Locate the cell with the specified text and output its (X, Y) center coordinate. 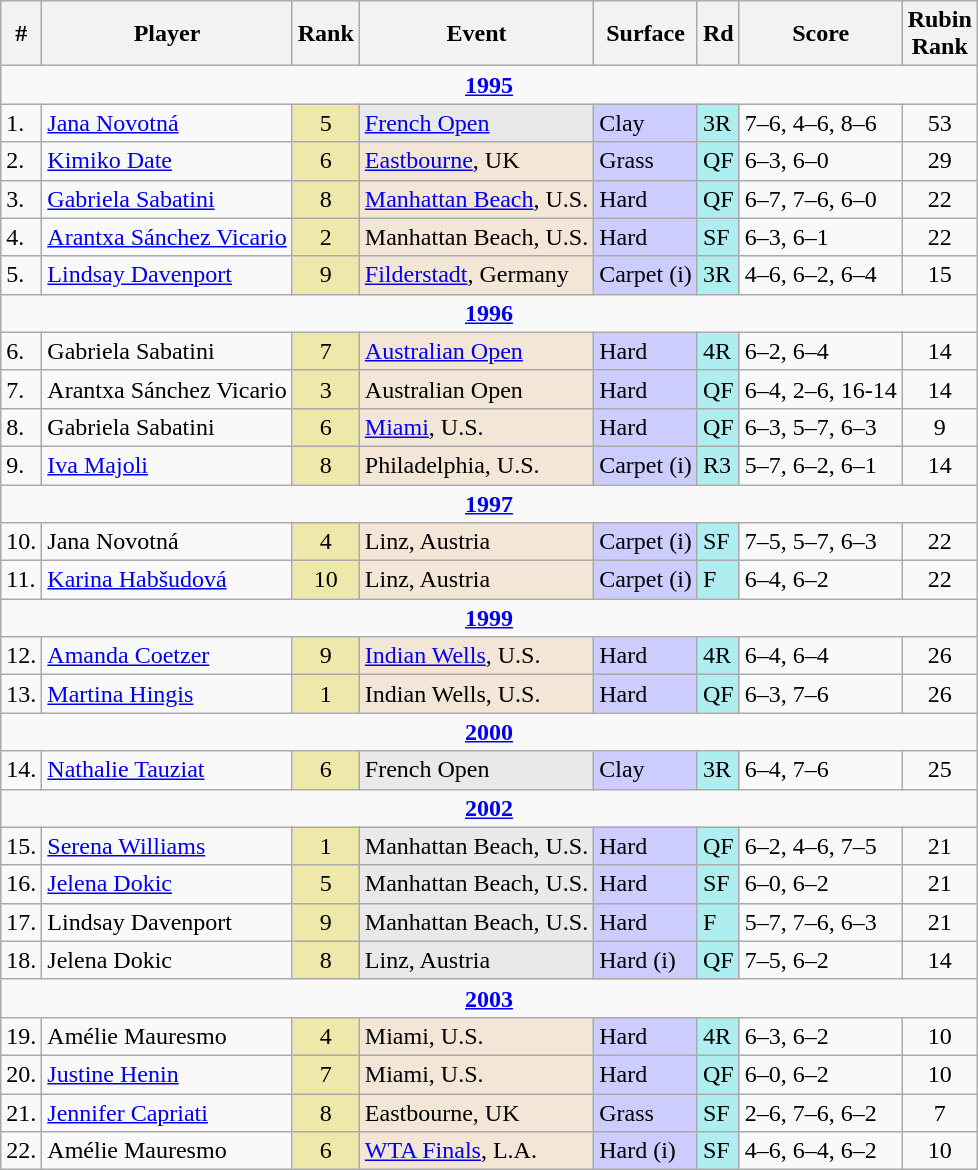
Philadelphia, U.S. (476, 465)
7–6, 4–6, 8–6 (820, 123)
6–2, 6–4 (820, 351)
7–5, 6–2 (820, 960)
25 (940, 770)
Player (167, 34)
6. (22, 351)
1. (22, 123)
RubinRank (940, 34)
Martina Hingis (167, 694)
2–6, 7–6, 6–2 (820, 1113)
6–3, 6–0 (820, 161)
6–2, 4–6, 7–5 (820, 846)
1999 (490, 618)
3 (326, 389)
# (22, 34)
5–7, 6–2, 6–1 (820, 465)
R3 (718, 465)
18. (22, 960)
1997 (490, 503)
WTA Finals, L.A. (476, 1151)
19. (22, 1036)
Serena Williams (167, 846)
6–4, 2–6, 16-14 (820, 389)
16. (22, 884)
Filderstadt, Germany (476, 275)
Event (476, 34)
29 (940, 161)
21. (22, 1113)
10. (22, 542)
Surface (646, 34)
4. (22, 237)
Karina Habšudová (167, 580)
Rd (718, 34)
2000 (490, 732)
15 (940, 275)
11. (22, 580)
2 (326, 237)
5–7, 7–6, 6–3 (820, 922)
2. (22, 161)
2003 (490, 998)
6–3, 7–6 (820, 694)
22. (22, 1151)
6–4, 6–4 (820, 656)
53 (940, 123)
7–5, 5–7, 6–3 (820, 542)
4–6, 6–4, 6–2 (820, 1151)
8. (22, 427)
Nathalie Tauziat (167, 770)
20. (22, 1074)
6–4, 7–6 (820, 770)
6–3, 5–7, 6–3 (820, 427)
3. (22, 199)
6–4, 6–2 (820, 580)
14. (22, 770)
Rank (326, 34)
Kimiko Date (167, 161)
Amanda Coetzer (167, 656)
6–3, 6–1 (820, 237)
2002 (490, 808)
1996 (490, 313)
Jennifer Capriati (167, 1113)
5. (22, 275)
7. (22, 389)
1995 (490, 85)
Iva Majoli (167, 465)
Justine Henin (167, 1074)
6–3, 6–2 (820, 1036)
12. (22, 656)
15. (22, 846)
13. (22, 694)
9. (22, 465)
4–6, 6–2, 6–4 (820, 275)
17. (22, 922)
6–7, 7–6, 6–0 (820, 199)
Score (820, 34)
